Locate the cell with the specified text and output its [X, Y] center coordinate. 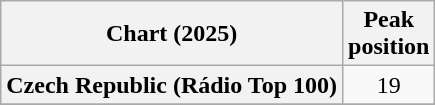
19 [389, 85]
Czech Republic (Rádio Top 100) [172, 85]
Peakposition [389, 34]
Chart (2025) [172, 34]
